Pinpoint the cell where the given text exists, returning its [X, Y] midpoint coordinate. 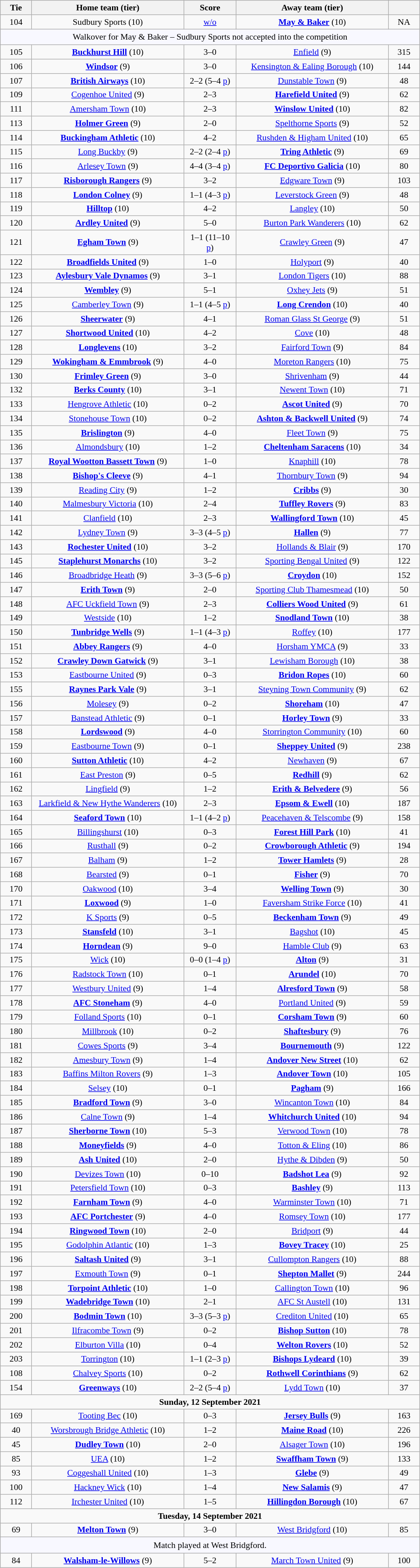
Ascot United (9) [312, 404]
Newhaven (9) [312, 761]
Hengrove Athletic (10) [108, 404]
Eastbourne United (9) [108, 675]
Dudley Town (10) [108, 1445]
191 [16, 1188]
118 [16, 195]
157 [16, 718]
Maine Road (10) [312, 1430]
Cowes Sports (9) [108, 1046]
173 [16, 932]
175 [16, 960]
Tower Hamlets (9) [312, 860]
Andover Town (10) [312, 1074]
Oxhey Jets (9) [312, 290]
183 [16, 1074]
127 [16, 333]
Fisher (9) [312, 875]
Horley Town (9) [312, 718]
120 [16, 223]
Exmouth Town (9) [108, 1274]
238 [404, 746]
Cullompton Rangers (10) [312, 1260]
Aylesbury Vale Dynamos (9) [108, 276]
Buckhurst Hill (10) [108, 52]
Sutton Athletic (10) [108, 761]
155 [16, 690]
Amesbury Town (9) [108, 1060]
137 [16, 462]
Winslow United (10) [312, 109]
186 [16, 1117]
1–1 (2–3 p) [210, 1359]
176 [16, 974]
March Town United (9) [312, 1560]
Whitchurch United (10) [312, 1117]
Stansfeld (10) [108, 932]
Shoreham (10) [312, 704]
9–0 [210, 946]
0–10 [210, 1174]
58 [404, 989]
Thornbury Town (9) [312, 476]
123 [16, 276]
107 [16, 81]
Lydd Town (10) [312, 1388]
Devizes Town (10) [108, 1174]
Hamble Club (9) [312, 946]
Westbury United (9) [108, 989]
Forest Hill Park (10) [312, 832]
Bishop's Cleeve (9) [108, 476]
Broadfields United (9) [108, 262]
Sheppey United (9) [312, 746]
Windsor (9) [108, 66]
Alsager Town (10) [312, 1445]
154 [16, 1388]
Long Buckby (9) [108, 152]
126 [16, 319]
May & Baker (10) [312, 22]
Longlevens (10) [108, 348]
London Tigers (10) [312, 276]
Balham (9) [108, 860]
3–3 (4–5 p) [210, 533]
129 [16, 362]
Ilfracombe Town (9) [108, 1331]
Snodland Town (10) [312, 618]
Callington Town (10) [312, 1288]
Roffey (10) [312, 632]
174 [16, 946]
Cheltenham Saracens (10) [312, 447]
Tring Athletic (9) [312, 152]
Tunbridge Wells (9) [108, 632]
Loxwood (9) [108, 903]
Wincanton Town (10) [312, 1103]
168 [16, 875]
Crawley Green (9) [312, 242]
188 [16, 1146]
108 [16, 1374]
Abbey Rangers (9) [108, 647]
203 [16, 1359]
77 [404, 533]
Holyport (9) [312, 262]
190 [16, 1174]
121 [16, 242]
Erith Town (9) [108, 590]
Rushden & Higham United (10) [312, 138]
Walkover for May & Baker – Sudbury Sports not accepted into the competition [210, 37]
153 [16, 675]
Portland United (9) [312, 1003]
197 [16, 1274]
Worsbrough Bridge Athletic (10) [108, 1430]
Bradford Town (9) [108, 1103]
86 [404, 1146]
Tuffley Rovers (9) [312, 504]
Shaftesbury (9) [312, 1032]
London Colney (9) [108, 195]
132 [16, 390]
164 [16, 818]
Sheerwater (9) [108, 319]
167 [16, 860]
Crowborough Athletic (9) [312, 846]
Walsham-le-Willows (9) [108, 1560]
Rusthall (9) [108, 846]
Berks County (10) [108, 390]
Sporting Club Thamesmead (10) [312, 590]
148 [16, 604]
Frimley Green (9) [108, 376]
Hillingdon Borough (10) [312, 1502]
Score [210, 8]
Sherborne Town (10) [108, 1131]
149 [16, 618]
Wick (10) [108, 960]
181 [16, 1046]
185 [16, 1103]
Ash United (10) [108, 1160]
Ringwood Town (10) [108, 1231]
2–1 [210, 1302]
179 [16, 1017]
Camberley Town (9) [108, 305]
31 [404, 960]
Broadbridge Heath (9) [108, 576]
111 [16, 109]
Staplehurst Monarchs (10) [108, 561]
Welton Rovers (10) [312, 1345]
Baffins Milton Rovers (9) [108, 1074]
Away team (tier) [312, 8]
28 [404, 860]
Lydney Town (9) [108, 533]
141 [16, 518]
0–4 [210, 1345]
135 [16, 433]
Verwood Town (10) [312, 1131]
130 [16, 376]
Moreton Rangers (10) [312, 362]
162 [16, 789]
147 [16, 590]
Calne Town (9) [108, 1117]
Hackney Wick (10) [108, 1488]
Pagham (9) [312, 1088]
Royal Wootton Bassett Town (9) [108, 462]
Tooting Bec (10) [108, 1416]
198 [16, 1288]
Dunstable Town (9) [312, 81]
Oakwood (10) [108, 889]
British Airways (10) [108, 81]
92 [404, 1174]
82 [404, 109]
Shepton Mallet (9) [312, 1274]
UEA (10) [108, 1459]
134 [16, 419]
142 [16, 533]
193 [16, 1217]
Chalvey Sports (10) [108, 1374]
Greenways (10) [108, 1388]
184 [16, 1088]
56 [404, 789]
Farnham Town (9) [108, 1202]
116 [16, 166]
Sporting Bengal United (9) [312, 561]
Westside (10) [108, 618]
106 [16, 66]
Totton & Eling (10) [312, 1146]
117 [16, 180]
Redhill (9) [312, 775]
159 [16, 746]
Risborough Rangers (9) [108, 180]
Welling Town (9) [312, 889]
Arundel (10) [312, 974]
AFC St Austell (10) [312, 1302]
226 [404, 1430]
244 [404, 1274]
Petersfield Town (10) [108, 1188]
Glebe (9) [312, 1473]
200 [16, 1316]
Ashton & Backwell United (9) [312, 419]
171 [16, 903]
180 [16, 1032]
Melton Town (9) [108, 1530]
Godolphin Atlantic (10) [108, 1245]
1–1 (4–2 p) [210, 818]
Holmer Green (9) [108, 124]
0–0 (1–4 p) [210, 960]
34 [404, 447]
AFC Uckfield Town (9) [108, 604]
3–3 (5–6 p) [210, 576]
Burton Park Wanderers (10) [312, 223]
Newent Town (10) [312, 390]
63 [404, 946]
145 [16, 561]
143 [16, 547]
83 [404, 504]
Torrington (10) [108, 1359]
Wallingford Town (10) [312, 518]
136 [16, 447]
1–5 [210, 1502]
Molesey (9) [108, 704]
Selsey (10) [108, 1088]
139 [16, 490]
165 [16, 832]
103 [404, 180]
Wokingham & Emmbrook (9) [108, 362]
5–3 [210, 1131]
Fairford Town (9) [312, 348]
Buckingham Athletic (10) [108, 138]
Rothwell Corinthians (9) [312, 1374]
5–0 [210, 223]
189 [16, 1160]
Bridport (9) [312, 1231]
Corsham Town (9) [312, 1017]
Hythe & Dibden (9) [312, 1160]
61 [404, 604]
Romsey Town (10) [312, 1217]
Bishops Lydeard (10) [312, 1359]
Ardley United (9) [108, 223]
Seaford Town (10) [108, 818]
Reading City (9) [108, 490]
Larkfield & New Hythe Wanderers (10) [108, 804]
Match played at West Bridgford. [210, 1545]
Lordswood (9) [108, 732]
Bovey Tracey (10) [312, 1245]
Crediton United (10) [312, 1316]
131 [404, 1302]
Radstock Town (10) [108, 974]
Crawley Down Gatwick (9) [108, 661]
201 [16, 1331]
Shrivenham (9) [312, 376]
Hilltop (10) [108, 209]
140 [16, 504]
150 [16, 632]
199 [16, 1302]
East Preston (9) [108, 775]
124 [16, 290]
59 [404, 1003]
Roman Glass St George (9) [312, 319]
160 [16, 761]
Bishop Sutton (10) [312, 1331]
Tie [16, 8]
Bearsted (9) [108, 875]
Arlesey Town (9) [108, 166]
25 [404, 1245]
Sudbury Sports (10) [108, 22]
Steyning Town Community (9) [312, 690]
172 [16, 918]
202 [16, 1345]
Torpoint Athletic (10) [108, 1288]
96 [404, 1288]
Tuesday, 14 September 2021 [210, 1516]
Almondsbury (10) [108, 447]
Epsom & Ewell (10) [312, 804]
Swaffham Town (9) [312, 1459]
3–3 (5–3 p) [210, 1316]
New Salamis (9) [312, 1488]
Saltash United (9) [108, 1260]
Cribbs (9) [312, 490]
Knaphill (10) [312, 462]
Cogenhoe United (9) [108, 95]
1–1 (11–10 p) [210, 242]
Amersham Town (10) [108, 109]
Spelthorne Sports (9) [312, 124]
80 [404, 166]
Kensington & Ealing Borough (10) [312, 66]
195 [16, 1245]
161 [16, 775]
Alresford Town (9) [312, 989]
Stonehouse Town (10) [108, 419]
Wembley (9) [108, 290]
FC Deportivo Galicia (10) [312, 166]
104 [16, 22]
Clanfield (10) [108, 518]
Andover New Street (10) [312, 1060]
114 [16, 138]
Egham Town (9) [108, 242]
115 [16, 152]
Warminster Town (10) [312, 1202]
Leverstock Green (9) [312, 195]
76 [404, 1032]
Langley (10) [312, 209]
Fleet Town (9) [312, 433]
192 [16, 1202]
Bashley (9) [312, 1188]
4–4 (3–4 p) [210, 166]
Storrington Community (10) [312, 732]
39 [404, 1359]
144 [404, 66]
Horndean (9) [108, 946]
Wadebridge Town (10) [108, 1302]
Bournemouth (9) [312, 1046]
K Sports (9) [108, 918]
Alton (9) [312, 960]
Bagshot (10) [312, 932]
Horsham YMCA (9) [312, 647]
AFC Stoneham (9) [108, 1003]
5–2 [210, 1560]
Brislington (9) [108, 433]
Malmesbury Victoria (10) [108, 504]
Sunday, 12 September 2021 [210, 1402]
125 [16, 305]
Harefield United (9) [312, 95]
Colliers Wood United (9) [312, 604]
Erith & Belvedere (9) [312, 789]
Hollands & Blair (9) [312, 547]
Home team (tier) [108, 8]
178 [16, 1003]
112 [16, 1502]
Faversham Strike Force (10) [312, 903]
Enfield (9) [312, 52]
169 [16, 1416]
Beckenham Town (9) [312, 918]
Banstead Athletic (9) [108, 718]
Millbrook (10) [108, 1032]
2–4 [210, 504]
5–1 [210, 290]
West Bridgford (10) [312, 1530]
Edgware Town (9) [312, 180]
w/o [210, 22]
182 [16, 1060]
Bodmin Town (10) [108, 1316]
37 [404, 1388]
AFC Portchester (9) [108, 1217]
NA [404, 22]
Rochester United (10) [108, 547]
Badshot Lea (9) [312, 1174]
151 [16, 647]
2–2 (2–4 p) [210, 152]
Long Crendon (10) [312, 305]
Billingshurst (10) [108, 832]
Coggeshall United (10) [108, 1473]
109 [16, 95]
Bridon Ropes (10) [312, 675]
Jersey Bulls (9) [312, 1416]
156 [16, 704]
138 [16, 476]
Cove (10) [312, 333]
Elburton Villa (10) [108, 1345]
93 [16, 1473]
Irchester United (10) [108, 1502]
Croydon (10) [312, 576]
119 [16, 209]
128 [16, 348]
Peacehaven & Telscombe (9) [312, 818]
Shortwood United (10) [108, 333]
146 [16, 576]
315 [404, 52]
Moneyfields (9) [108, 1146]
Raynes Park Vale (9) [108, 690]
74 [404, 419]
Lingfield (9) [108, 789]
Folland Sports (10) [108, 1017]
1–1 (4–5 p) [210, 305]
Hallen (9) [312, 533]
Lewisham Borough (10) [312, 661]
Eastbourne Town (9) [108, 746]
